Locate the cell with the specified text and output its (X, Y) center coordinate. 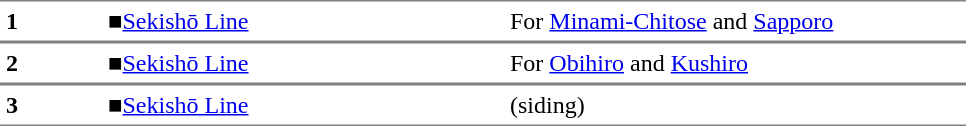
For Obihiro and Kushiro (735, 63)
3 (51, 105)
2 (51, 63)
(siding) (735, 105)
For Minami-Chitose and Sapporo (735, 21)
1 (51, 21)
